Provide the [X, Y] coordinate of the cell's center where the given text is located.  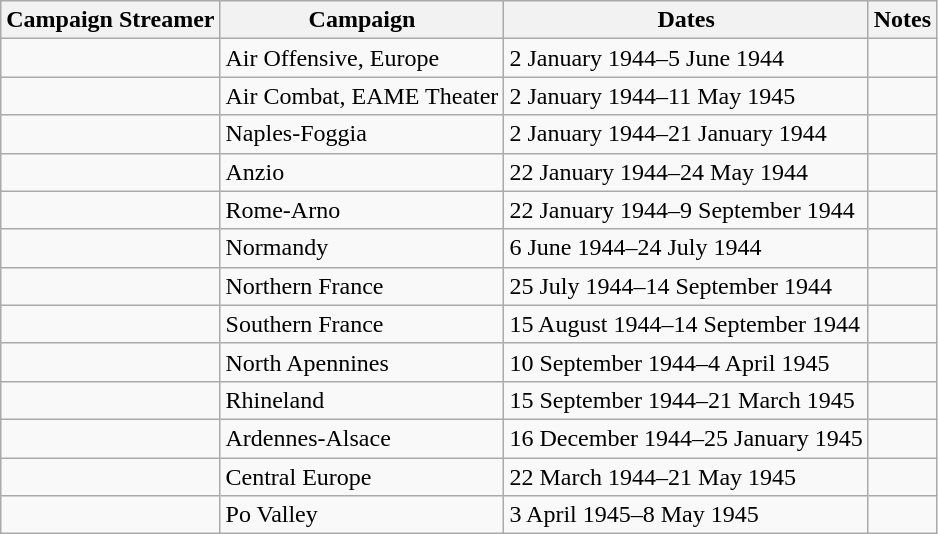
Central Europe [362, 477]
15 August 1944–14 September 1944 [686, 324]
Rome-Arno [362, 210]
Southern France [362, 324]
Air Offensive, Europe [362, 58]
3 April 1945–8 May 1945 [686, 515]
2 January 1944–21 January 1944 [686, 134]
Dates [686, 20]
22 March 1944–21 May 1945 [686, 477]
22 January 1944–9 September 1944 [686, 210]
Normandy [362, 248]
Po Valley [362, 515]
North Apennines [362, 362]
Campaign Streamer [110, 20]
2 January 1944–5 June 1944 [686, 58]
Campaign [362, 20]
25 July 1944–14 September 1944 [686, 286]
2 January 1944–11 May 1945 [686, 96]
10 September 1944–4 April 1945 [686, 362]
15 September 1944–21 March 1945 [686, 400]
Ardennes-Alsace [362, 438]
6 June 1944–24 July 1944 [686, 248]
Rhineland [362, 400]
Anzio [362, 172]
22 January 1944–24 May 1944 [686, 172]
Notes [902, 20]
Northern France [362, 286]
16 December 1944–25 January 1945 [686, 438]
Naples-Foggia [362, 134]
Air Combat, EAME Theater [362, 96]
